For the text-containing cell, return its midpoint in [X, Y] coordinate format. 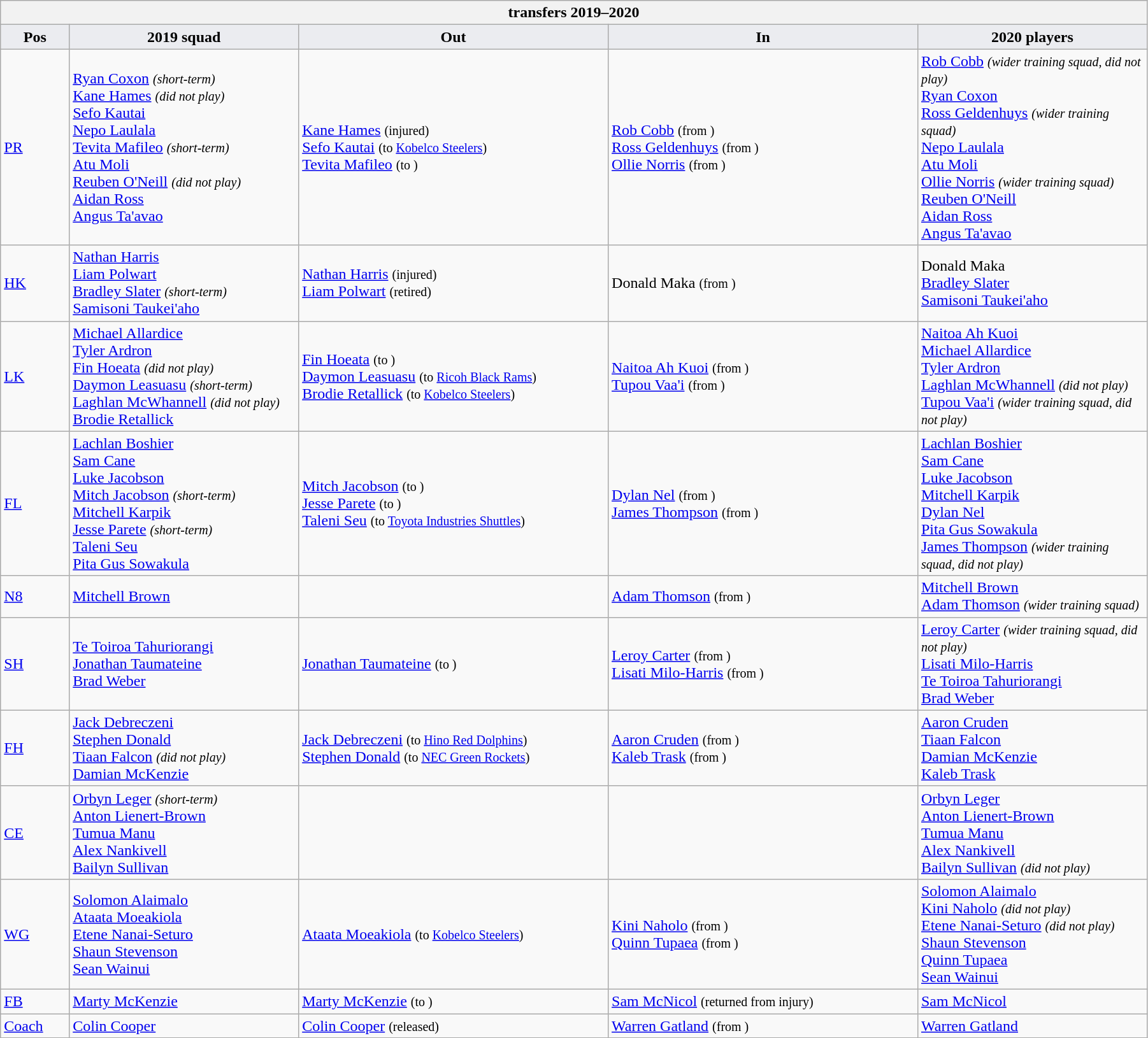
Leroy Carter (from ) Lisati Milo-Harris (from ) [763, 664]
Sam McNicol [1032, 1001]
Naitoa Ah Kuoi Michael Allardice Tyler Ardron Laghlan McWhannell (did not play) Tupou Vaa'i (wider training squad, did not play) [1032, 376]
Orbyn Leger Anton Lienert-Brown Tumua Manu Alex Nankivell Bailyn Sullivan (did not play) [1032, 832]
transfers 2019–2020 [574, 13]
Marty McKenzie [184, 1001]
Rob Cobb (from ) Ross Geldenhuys (from ) Ollie Norris (from ) [763, 147]
Coach [35, 1026]
LK [35, 376]
Aaron Cruden (from ) Kaleb Trask (from ) [763, 748]
Warren Gatland (from ) [763, 1026]
WG [35, 934]
PR [35, 147]
2019 squad [184, 37]
In [763, 37]
Fin Hoeata (to ) Daymon Leasuasu (to Ricoh Black Rams) Brodie Retallick (to Kobelco Steelers) [454, 376]
Adam Thomson (from ) [763, 596]
Pos [35, 37]
Donald Maka Bradley Slater Samisoni Taukei'aho [1032, 283]
Orbyn Leger (short-term) Anton Lienert-Brown Tumua Manu Alex Nankivell Bailyn Sullivan [184, 832]
Marty McKenzie (to ) [454, 1001]
Michael Allardice Tyler Ardron Fin Hoeata (did not play) Daymon Leasuasu (short-term) Laghlan McWhannell (did not play) Brodie Retallick [184, 376]
Lachlan Boshier Sam Cane Luke Jacobson Mitchell Karpik Dylan Nel Pita Gus Sowakula James Thompson (wider training squad, did not play) [1032, 503]
Mitchell Brown [184, 596]
Solomon Alaimalo Ataata Moeakiola Etene Nanai-Seturo Shaun Stevenson Sean Wainui [184, 934]
Solomon Alaimalo Kini Naholo (did not play) Etene Nanai-Seturo (did not play) Shaun Stevenson Quinn Tupaea Sean Wainui [1032, 934]
Sam McNicol (returned from injury) [763, 1001]
CE [35, 832]
Te Toiroa Tahuriorangi Jonathan Taumateine Brad Weber [184, 664]
Kini Naholo (from ) Quinn Tupaea (from ) [763, 934]
Colin Cooper [184, 1026]
Jack Debreczeni (to Hino Red Dolphins) Stephen Donald (to NEC Green Rockets) [454, 748]
2020 players [1032, 37]
Aaron Cruden Tiaan Falcon Damian McKenzie Kaleb Trask [1032, 748]
N8 [35, 596]
Leroy Carter (wider training squad, did not play) Lisati Milo-Harris Te Toiroa Tahuriorangi Brad Weber [1032, 664]
Dylan Nel (from ) James Thompson (from ) [763, 503]
FB [35, 1001]
Nathan Harris (injured) Liam Polwart (retired) [454, 283]
FL [35, 503]
Donald Maka (from ) [763, 283]
Mitch Jacobson (to ) Jesse Parete (to ) Taleni Seu (to Toyota Industries Shuttles) [454, 503]
Jonathan Taumateine (to ) [454, 664]
FH [35, 748]
Jack Debreczeni Stephen Donald Tiaan Falcon (did not play) Damian McKenzie [184, 748]
HK [35, 283]
Ataata Moeakiola (to Kobelco Steelers) [454, 934]
Mitchell Brown Adam Thomson (wider training squad) [1032, 596]
Kane Hames (injured) Sefo Kautai (to Kobelco Steelers) Tevita Mafileo (to ) [454, 147]
Naitoa Ah Kuoi (from ) Tupou Vaa'i (from ) [763, 376]
Lachlan Boshier Sam Cane Luke Jacobson Mitch Jacobson (short-term) Mitchell Karpik Jesse Parete (short-term) Taleni Seu Pita Gus Sowakula [184, 503]
SH [35, 664]
Colin Cooper (released) [454, 1026]
Warren Gatland [1032, 1026]
Out [454, 37]
Nathan Harris Liam Polwart Bradley Slater (short-term) Samisoni Taukei'aho [184, 283]
